Pinpoint the cell where the given text exists, returning its (X, Y) midpoint coordinate. 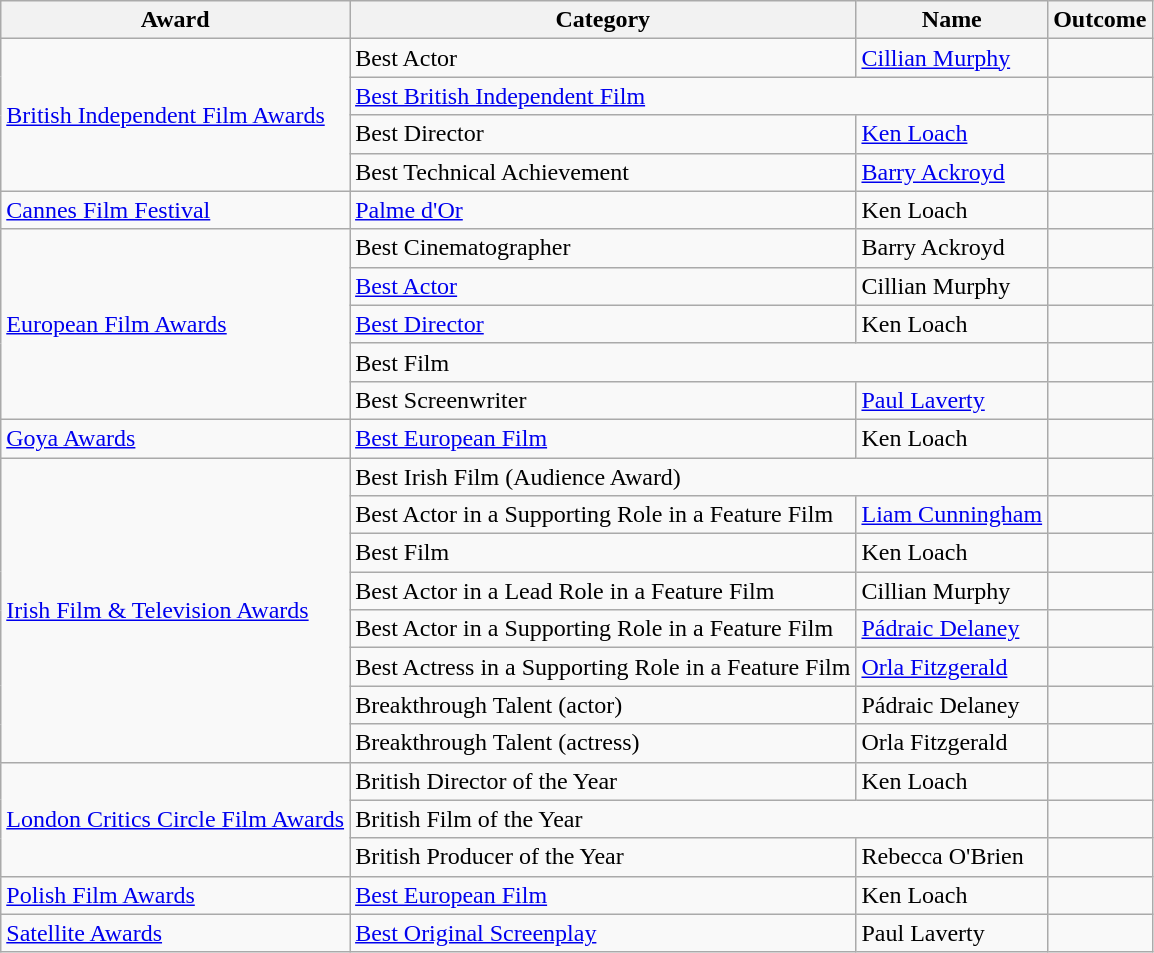
Breakthrough Talent (actress) (603, 743)
Irish Film & Television Awards (176, 610)
London Critics Circle Film Awards (176, 819)
Breakthrough Talent (actor) (603, 705)
Cannes Film Festival (176, 210)
Best Actress in a Supporting Role in a Feature Film (603, 667)
Rebecca O'Brien (952, 857)
Category (603, 20)
British Independent Film Awards (176, 115)
Name (952, 20)
Best Screenwriter (603, 400)
Outcome (1100, 20)
Satellite Awards (176, 933)
Palme d'Or (603, 210)
Best British Independent Film (699, 96)
Best Irish Film (Audience Award) (699, 477)
British Film of the Year (699, 819)
European Film Awards (176, 324)
Liam Cunningham (952, 515)
Best Original Screenplay (603, 933)
Best Cinematographer (603, 248)
British Director of the Year (603, 781)
Polish Film Awards (176, 895)
British Producer of the Year (603, 857)
Best Actor in a Lead Role in a Feature Film (603, 591)
Best Technical Achievement (603, 172)
Award (176, 20)
Goya Awards (176, 438)
